Determine the [X, Y] coordinate at the center of the cell enclosing the given text.  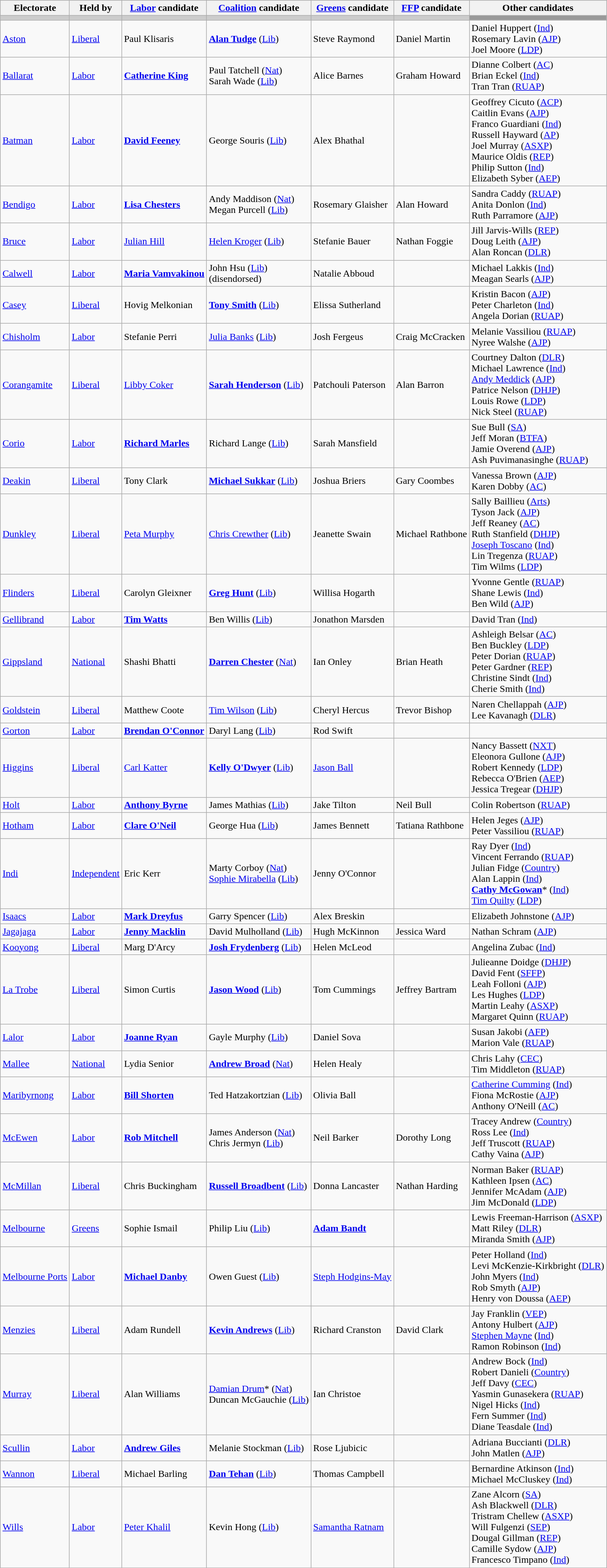
Neil Barker [352, 1138]
Michael Danby [164, 1276]
Helen McLeod [352, 947]
Alan Tudge (Lib) [259, 39]
Gary Coombes [432, 481]
Josh Frydenberg (Lib) [259, 947]
Alan Williams [164, 1394]
Cheryl Hercus [352, 710]
Bernardine Atkinson (Ind) Michael McCluskey (Ind) [538, 1474]
Julian Hill [164, 242]
Menzies [35, 1330]
Elizabeth Johnstone (AJP) [538, 916]
Tony Clark [164, 481]
Rob Mitchell [164, 1138]
Sarah Mansfield [352, 444]
Other candidates [538, 8]
Daniel Martin [432, 39]
Julieanne Doidge (DHJP) David Fent (SFFP) Leah Folloni (AJP) Les Hughes (LDP) Martin Leahy (ASXP) Margaret Quinn (RUAP) [538, 989]
Courtney Dalton (DLR) Michael Lawrence (Ind) Andy Meddick (AJP) Patrice Nelson (DHJP) Louis Rowe (LDP) Nick Steel (RUAP) [538, 385]
Helen Healy [352, 1064]
Scullin [35, 1447]
Philip Liu (Lib) [259, 1229]
Garry Spencer (Lib) [259, 916]
Gorton [35, 731]
Alan Howard [432, 204]
Rosemary Glaisher [352, 204]
Adam Rundell [164, 1330]
Richard Cranston [352, 1330]
Chris Buckingham [164, 1186]
Michael Barling [164, 1474]
Matthew Coote [164, 710]
David Clark [432, 1330]
George Souris (Lib) [259, 140]
Susan Jakobi (AFP) Marion Vale (RUAP) [538, 1037]
Ian Onley [352, 662]
Michael Rathbone [432, 534]
Batman [35, 140]
Vanessa Brown (AJP)Karen Dobby (AC) [538, 481]
Adriana Buccianti (DLR) John Matlen (AJP) [538, 1447]
Andy Maddison (Nat) Megan Purcell (Lib) [259, 204]
Tony Smith (Lib) [259, 305]
Daniel Huppert (Ind)Rosemary Lavin (AJP) Joel Moore (LDP) [538, 39]
Richard Marles [164, 444]
Casey [35, 305]
Catherine King [164, 76]
Norman Baker (RUAP) Kathleen Ipsen (AC) Jennifer McAdam (AJP) Jim McDonald (LDP) [538, 1186]
Lydia Senior [164, 1064]
Rose Ljubicic [352, 1447]
Samantha Ratnam [352, 1527]
Kelly O'Dwyer (Lib) [259, 768]
John Hsu (Lib)(disendorsed) [259, 273]
Jeanette Swain [352, 534]
Hugh McKinnon [352, 931]
Graham Howard [432, 76]
Chris Crewther (Lib) [259, 534]
Richard Lange (Lib) [259, 444]
Olivia Ball [352, 1095]
Nathan Harding [432, 1186]
Tatiana Rathbone [432, 826]
Ian Christoe [352, 1394]
Tim Wilson (Lib) [259, 710]
Peter Khalil [164, 1527]
Joanne Ryan [164, 1037]
Daniel Sova [352, 1037]
Melanie Stockman (Lib) [259, 1447]
Dunkley [35, 534]
Jake Tilton [352, 805]
Coalition candidate [259, 8]
Dianne Colbert (AC) Brian Eckel (Ind) Tran Tran (RUAP) [538, 76]
Donna Lancaster [352, 1186]
Simon Curtis [164, 989]
Jason Wood (Lib) [259, 989]
Joshua Briers [352, 481]
Isaacs [35, 916]
Holt [35, 805]
Brendan O'Connor [164, 731]
Kevin Hong (Lib) [259, 1527]
Darren Chester (Nat) [259, 662]
Nathan Foggie [432, 242]
Catherine Cumming (Ind) Fiona McRostie (AJP)Anthony O'Neill (AC) [538, 1095]
Jenny Macklin [164, 931]
Ted Hatzakortzian (Lib) [259, 1095]
Melbourne Ports [35, 1276]
Alex Bhathal [352, 140]
Libby Coker [164, 385]
Maribyrnong [35, 1095]
Julia Banks (Lib) [259, 336]
Jessica Ward [432, 931]
Gellibrand [35, 619]
David Mulholland (Lib) [259, 931]
Nathan Schram (AJP) [538, 931]
Clare O'Neil [164, 826]
Tom Cummings [352, 989]
Tim Watts [164, 619]
Elissa Sutherland [352, 305]
Indi [35, 873]
Helen Kroger (Lib) [259, 242]
Steph Hodgins-May [352, 1276]
Ray Dyer (Ind) Vincent Ferrando (RUAP) Julian Fidge (Country) Alan Lappin (Ind) Cathy McGowan* (Ind) Tim Quilty (LDP) [538, 873]
Eric Kerr [164, 873]
Lisa Chesters [164, 204]
Kristin Bacon (AJP)Peter Charleton (Ind) Angela Dorian (RUAP) [538, 305]
Greg Hunt (Lib) [259, 593]
James Mathias (Lib) [259, 805]
Sue Bull (SA) Jeff Moran (BTFA) Jamie Overend (AJP) Ash Puvimanasinghe (RUAP) [538, 444]
Shashi Bhatti [164, 662]
Andrew Giles [164, 1447]
Greens [96, 1229]
Dorothy Long [432, 1138]
Flinders [35, 593]
Colin Robertson (RUAP) [538, 805]
Murray [35, 1394]
Damian Drum* (Nat) Duncan McGauchie (Lib) [259, 1394]
David Feeney [164, 140]
Sophie Ismail [164, 1229]
Steve Raymond [352, 39]
Wills [35, 1527]
Held by [96, 8]
Jagajaga [35, 931]
Goldstein [35, 710]
Thomas Campbell [352, 1474]
Naren Chellappah (AJP) Lee Kavanagh (DLR) [538, 710]
David Tran (Ind) [538, 619]
Andrew Bock (Ind) Robert Danieli (Country) Jeff Davy (CEC) Yasmin Gunasekera (RUAP) Nigel Hicks (Ind)Fern Summer (Ind) Diane Teasdale (Ind) [538, 1394]
Higgins [35, 768]
Paul Tatchell (Nat)Sarah Wade (Lib) [259, 76]
Labor candidate [164, 8]
Ballarat [35, 76]
Kevin Andrews (Lib) [259, 1330]
Peter Holland (Ind) Levi McKenzie-Kirkbright (DLR) John Myers (Ind) Rob Smyth (AJP) Henry von Doussa (AEP) [538, 1276]
Patchouli Paterson [352, 385]
Angelina Zubac (Ind) [538, 947]
Owen Guest (Lib) [259, 1276]
Lalor [35, 1037]
Alice Barnes [352, 76]
Bill Shorten [164, 1095]
Andrew Broad (Nat) [259, 1064]
Sandra Caddy (RUAP) Anita Donlon (Ind)Ruth Parramore (AJP) [538, 204]
Neil Bull [432, 805]
Gayle Murphy (Lib) [259, 1037]
Hotham [35, 826]
Jonathon Marsden [352, 619]
FFP candidate [432, 8]
Marty Corboy (Nat) Sophie Mirabella (Lib) [259, 873]
Ashleigh Belsar (AC) Ben Buckley (LDP) Peter Dorian (RUAP) Peter Gardner (REP) Christine Sindt (Ind) Cherie Smith (Ind) [538, 662]
Rod Swift [352, 731]
Kooyong [35, 947]
Jenny O'Connor [352, 873]
Independent [96, 873]
Willisa Hogarth [352, 593]
Lewis Freeman-Harrison (ASXP) Matt Riley (DLR) Miranda Smith (AJP) [538, 1229]
Deakin [35, 481]
Trevor Bishop [432, 710]
Craig McCracken [432, 336]
Jason Ball [352, 768]
Bruce [35, 242]
Aston [35, 39]
Jay Franklin (VEP) Antony Hulbert (AJP)Stephen Mayne (Ind) Ramon Robinson (Ind) [538, 1330]
Hovig Melkonian [164, 305]
Anthony Byrne [164, 805]
Jill Jarvis-Wills (REP) Doug Leith (AJP) Alan Roncan (DLR) [538, 242]
Corangamite [35, 385]
Natalie Abboud [352, 273]
Adam Bandt [352, 1229]
Melbourne [35, 1229]
Michael Lakkis (Ind) Meagan Searls (AJP) [538, 273]
Jeffrey Bartram [432, 989]
Tracey Andrew (Country) Ross Lee (Ind) Jeff Truscott (RUAP) Cathy Vaina (AJP) [538, 1138]
McEwen [35, 1138]
Zane Alcorn (SA) Ash Blackwell (DLR) Tristram Chellew (ASXP) Will Fulgenzi (SEP) Dougal Gillman (REP) Camille Sydow (AJP) Francesco Timpano (Ind) [538, 1527]
Chris Lahy (CEC) Tim Middleton (RUAP) [538, 1064]
McMillan [35, 1186]
Wannon [35, 1474]
Stefanie Bauer [352, 242]
Ben Willis (Lib) [259, 619]
Mallee [35, 1064]
Melanie Vassiliou (RUAP) Nyree Walshe (AJP) [538, 336]
Bendigo [35, 204]
Gippsland [35, 662]
Stefanie Perri [164, 336]
Daryl Lang (Lib) [259, 731]
Mark Dreyfus [164, 916]
La Trobe [35, 989]
Josh Fergeus [352, 336]
George Hua (Lib) [259, 826]
Sarah Henderson (Lib) [259, 385]
Nancy Bassett (NXT)Eleonora Gullone (AJP) Robert Kennedy (LDP) Rebecca O'Brien (AEP) Jessica Tregear (DHJP) [538, 768]
Yvonne Gentle (RUAP) Shane Lewis (Ind) Ben Wild (AJP) [538, 593]
Paul Klisaris [164, 39]
Greens candidate [352, 8]
Alan Barron [432, 385]
Carl Katter [164, 768]
Sally Baillieu (Arts) Tyson Jack (AJP) Jeff Reaney (AC) Ruth Stanfield (DHJP) Joseph Toscano (Ind) Lin Tregenza (RUAP) Tim Wilms (LDP) [538, 534]
Brian Heath [432, 662]
Russell Broadbent (Lib) [259, 1186]
Michael Sukkar (Lib) [259, 481]
Alex Breskin [352, 916]
Corio [35, 444]
Dan Tehan (Lib) [259, 1474]
Maria Vamvakinou [164, 273]
Peta Murphy [164, 534]
Electorate [35, 8]
Calwell [35, 273]
James Anderson (Nat) Chris Jermyn (Lib) [259, 1138]
James Bennett [352, 826]
Marg D'Arcy [164, 947]
Helen Jeges (AJP) Peter Vassiliou (RUAP) [538, 826]
Chisholm [35, 336]
Carolyn Gleixner [164, 593]
